Identify which cell holds the provided text, then report its [x, y] central coordinate. 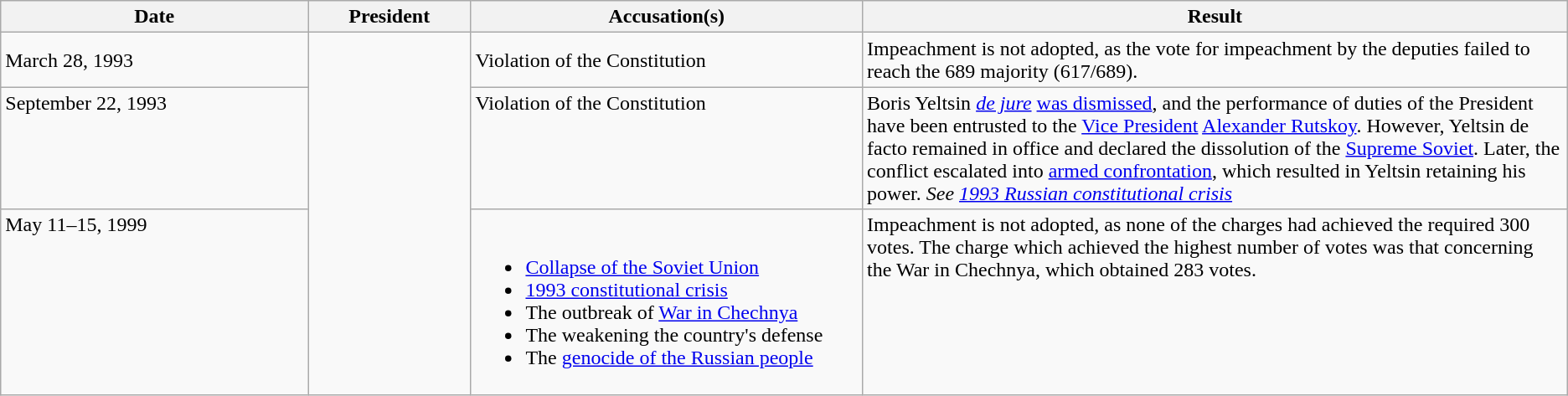
May 11–15, 1999 [154, 301]
September 22, 1993 [154, 148]
March 28, 1993 [154, 60]
Impeachment is not adopted, as the vote for impeachment by the deputies failed to reach the 689 majority (617/689). [1215, 60]
Accusation(s) [667, 17]
Date [154, 17]
President [389, 17]
Result [1215, 17]
